For the text-containing cell, return its midpoint in [x, y] coordinate format. 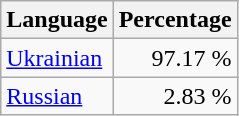
97.17 % [175, 58]
Ukrainian [57, 58]
2.83 % [175, 96]
Russian [57, 96]
Language [57, 20]
Percentage [175, 20]
